Determine the [x, y] coordinate at the center of the cell enclosing the given text.  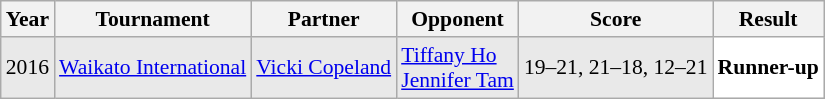
Year [28, 19]
Tiffany Ho Jennifer Tam [458, 68]
2016 [28, 68]
Tournament [152, 19]
Runner-up [768, 68]
Waikato International [152, 68]
Opponent [458, 19]
19–21, 21–18, 12–21 [616, 68]
Score [616, 19]
Result [768, 19]
Partner [324, 19]
Vicki Copeland [324, 68]
